Provide the (x, y) coordinate of the cell's center where the given text is located.  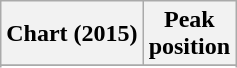
Peakposition (189, 34)
Chart (2015) (72, 34)
